Pinpoint the cell where the given text exists, returning its (x, y) midpoint coordinate. 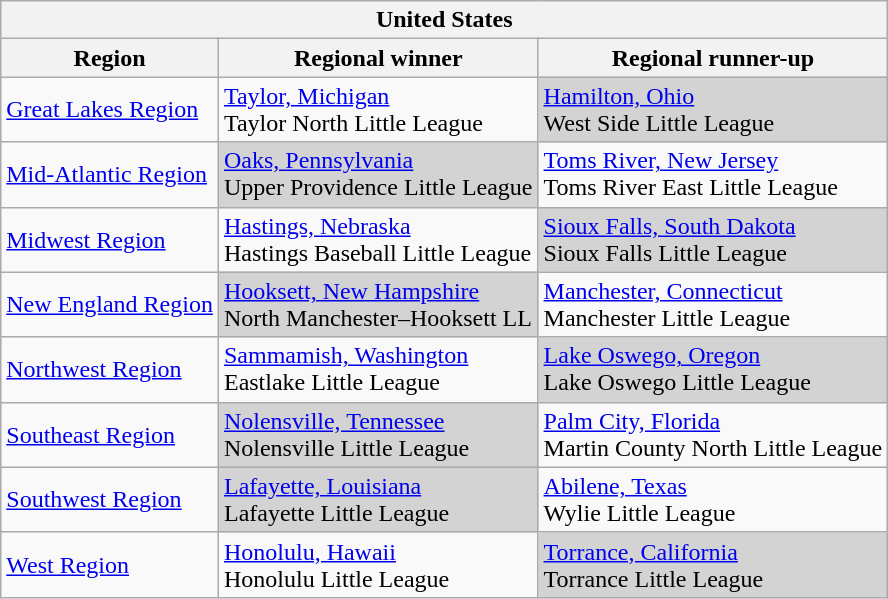
Southwest Region (110, 500)
Region (110, 58)
New England Region (110, 304)
Regional winner (378, 58)
Hamilton, OhioWest Side Little League (713, 110)
United States (444, 20)
Lake Oswego, OregonLake Oswego Little League (713, 370)
Taylor, MichiganTaylor North Little League (378, 110)
Palm City, FloridaMartin County North Little League (713, 434)
Great Lakes Region (110, 110)
Toms River, New Jersey Toms River East Little League (713, 174)
Lafayette, LouisianaLafayette Little League (378, 500)
Southeast Region (110, 434)
Regional runner-up (713, 58)
Midwest Region (110, 240)
Northwest Region (110, 370)
Torrance, CaliforniaTorrance Little League (713, 564)
Abilene, TexasWylie Little League (713, 500)
Hastings, NebraskaHastings Baseball Little League (378, 240)
Manchester, ConnecticutManchester Little League (713, 304)
West Region (110, 564)
Honolulu, HawaiiHonolulu Little League (378, 564)
Sioux Falls, South DakotaSioux Falls Little League (713, 240)
Mid-Atlantic Region (110, 174)
Nolensville, TennesseeNolensville Little League (378, 434)
Hooksett, New HampshireNorth Manchester–Hooksett LL (378, 304)
Oaks, PennsylvaniaUpper Providence Little League (378, 174)
Sammamish, WashingtonEastlake Little League (378, 370)
